From the cell containing the given text, extract its center point as [X, Y] coordinate. 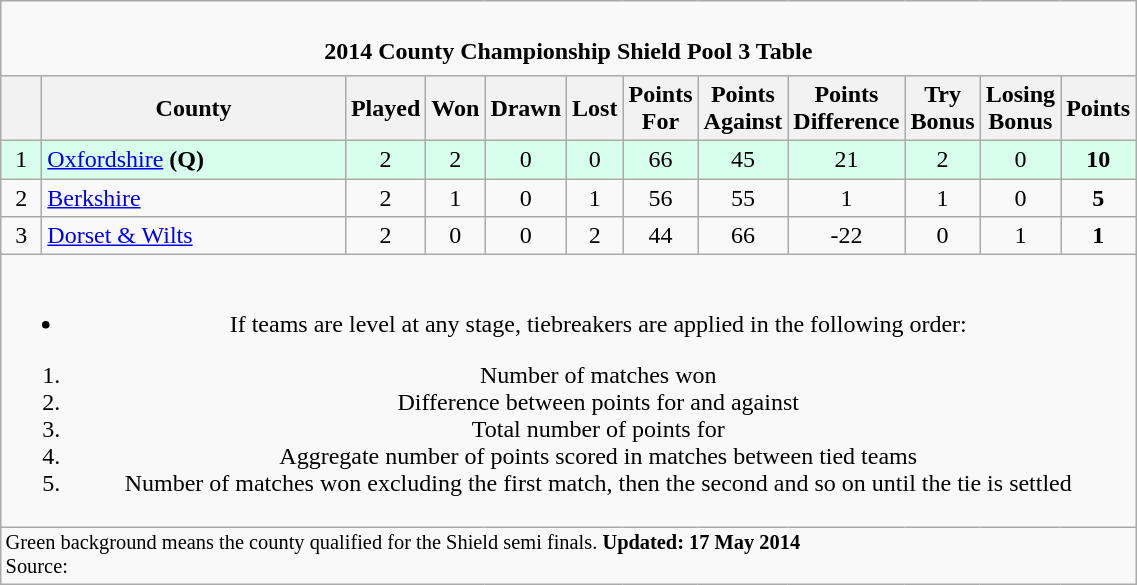
Try Bonus [942, 108]
Won [456, 108]
45 [743, 159]
21 [846, 159]
-22 [846, 236]
Dorset & Wilts [194, 236]
Green background means the county qualified for the Shield semi finals. Updated: 17 May 2014Source: [568, 556]
Lost [595, 108]
Points Difference [846, 108]
Points For [660, 108]
56 [660, 197]
Played [385, 108]
3 [22, 236]
Points [1098, 108]
44 [660, 236]
55 [743, 197]
10 [1098, 159]
Losing Bonus [1020, 108]
Oxfordshire (Q) [194, 159]
Points Against [743, 108]
Berkshire [194, 197]
5 [1098, 197]
County [194, 108]
Drawn [526, 108]
